Find where the given text appears and provide that cell's center as [X, Y] coordinate. 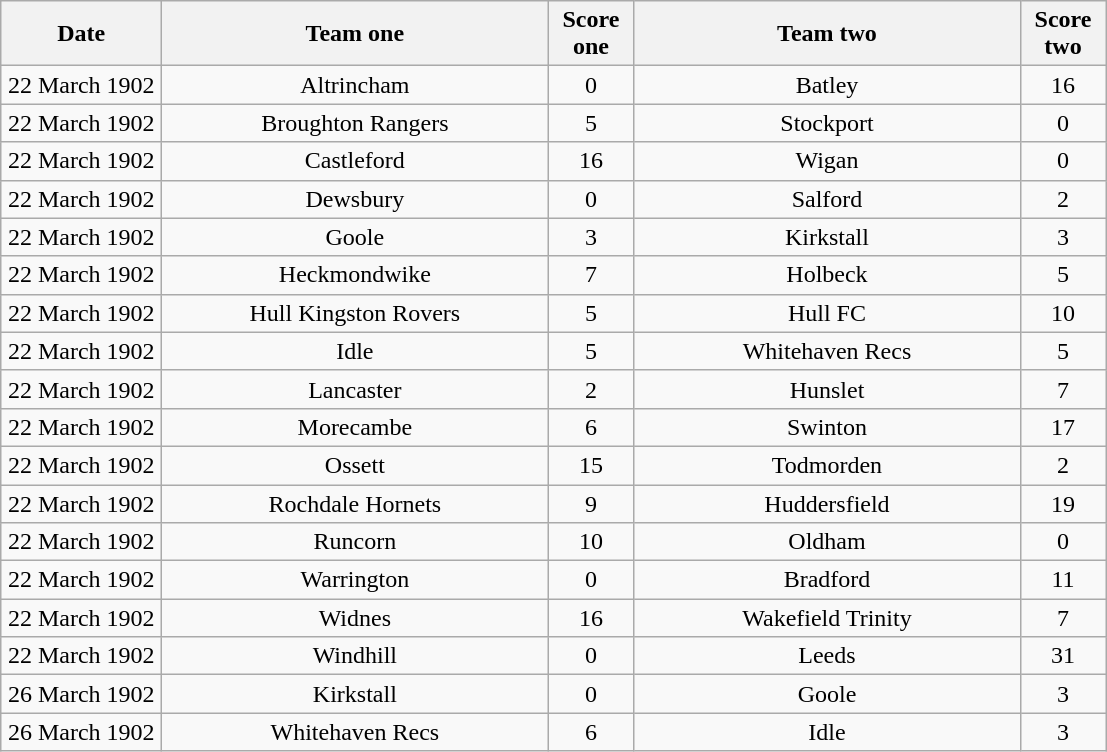
Windhill [355, 656]
Salford [827, 199]
Bradford [827, 580]
Todmorden [827, 465]
Rochdale Hornets [355, 503]
Oldham [827, 542]
31 [1063, 656]
Hull FC [827, 313]
Heckmondwike [355, 275]
17 [1063, 427]
Batley [827, 85]
Wigan [827, 161]
Stockport [827, 123]
Warrington [355, 580]
Date [82, 34]
Wakefield Trinity [827, 618]
Swinton [827, 427]
Hull Kingston Rovers [355, 313]
Morecambe [355, 427]
Holbeck [827, 275]
Score two [1063, 34]
Hunslet [827, 389]
15 [591, 465]
11 [1063, 580]
9 [591, 503]
Score one [591, 34]
Dewsbury [355, 199]
Altrincham [355, 85]
Team one [355, 34]
Widnes [355, 618]
Huddersfield [827, 503]
Broughton Rangers [355, 123]
Runcorn [355, 542]
Team two [827, 34]
Castleford [355, 161]
19 [1063, 503]
Ossett [355, 465]
Lancaster [355, 389]
Leeds [827, 656]
